Find where the given text appears and provide that cell's center as (X, Y) coordinate. 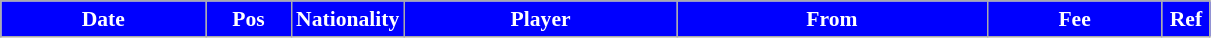
Ref (1186, 19)
Fee (1074, 19)
Player (540, 19)
Nationality (348, 19)
Date (104, 19)
From (832, 19)
Pos (248, 19)
